Scan for the cell matching the given text and deliver its (x, y) coordinate at center. 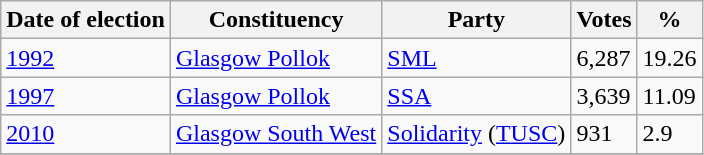
6,287 (604, 58)
Party (476, 20)
1997 (86, 96)
Glasgow South West (276, 134)
Date of election (86, 20)
Votes (604, 20)
Solidarity (TUSC) (476, 134)
% (670, 20)
11.09 (670, 96)
1992 (86, 58)
2.9 (670, 134)
Constituency (276, 20)
SSA (476, 96)
19.26 (670, 58)
2010 (86, 134)
SML (476, 58)
3,639 (604, 96)
931 (604, 134)
